Provide the [X, Y] coordinate of the cell's center where the given text is located.  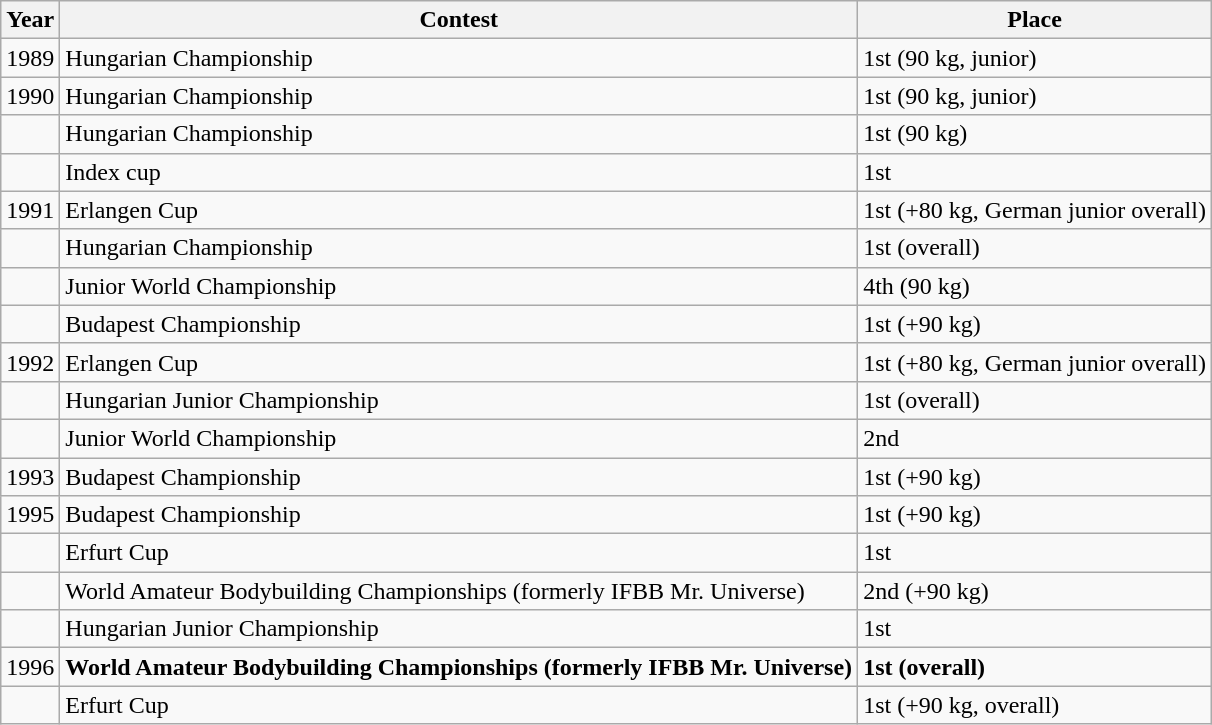
Year [30, 20]
Index cup [459, 172]
1989 [30, 58]
1991 [30, 210]
1st (90 kg) [1035, 134]
1st (+90 kg, overall) [1035, 705]
1992 [30, 362]
Contest [459, 20]
Place [1035, 20]
1993 [30, 477]
2nd [1035, 438]
1990 [30, 96]
1996 [30, 667]
2nd (+90 kg) [1035, 591]
4th (90 kg) [1035, 286]
1995 [30, 515]
